Determine the [X, Y] coordinate at the center of the cell enclosing the given text.  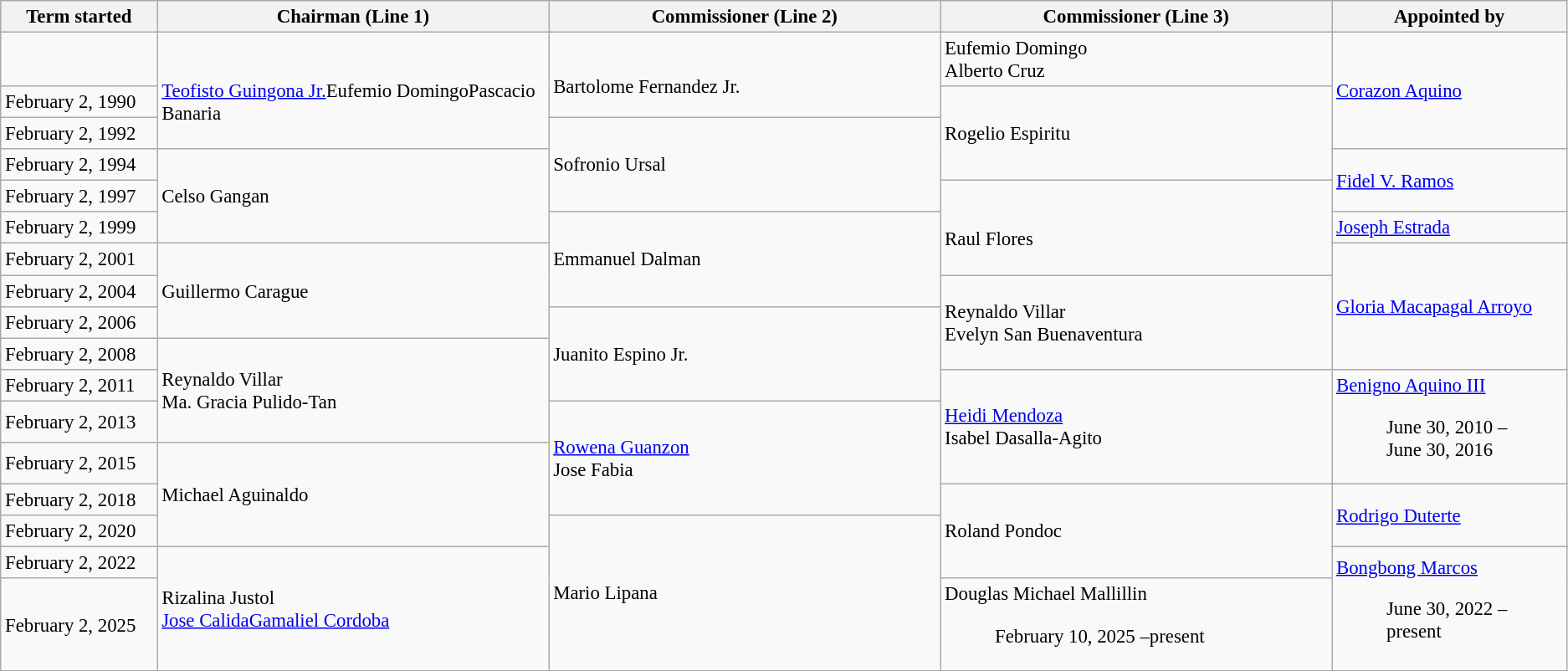
Michael Aguinaldo [353, 495]
Joseph Estrada [1449, 228]
Juanito Espino Jr. [745, 353]
February 2, 2011 [79, 385]
February 2, 2013 [79, 422]
Rogelio Espiritu [1136, 134]
February 2, 1997 [79, 197]
February 2, 2004 [79, 291]
Appointed by [1449, 17]
Reynaldo VillarEvelyn San Buenaventura [1136, 323]
Term started [79, 17]
Celso Gangan [353, 196]
February 2, 2020 [79, 531]
February 2, 2008 [79, 354]
February 2, 2022 [79, 563]
February 2, 2006 [79, 322]
February 2, 1992 [79, 134]
Sofronio Ursal [745, 166]
Corazon Aquino [1449, 91]
February 2, 1994 [79, 165]
Reynaldo VillarMa. Gracia Pulido-Tan [353, 390]
Commissioner (Line 3) [1136, 17]
Raul Flores [1136, 228]
Rodrigo Duterte [1449, 515]
Bartolome Fernandez Jr. [745, 75]
Guillermo Carague [353, 291]
Bongbong MarcosJune 30, 2022 – present [1449, 609]
Benigno Aquino IIIJune 30, 2010 – June 30, 2016 [1449, 427]
February 2, 2018 [79, 500]
February 2, 2025 [79, 624]
Douglas Michael MallillinFebruary 10, 2025 –present [1136, 624]
February 2, 2015 [79, 464]
Teofisto Guingona Jr.Eufemio DomingoPascacio Banaria [353, 91]
February 2, 1999 [79, 228]
Eufemio DomingoAlberto Cruz [1136, 60]
Heidi MendozaIsabel Dasalla-Agito [1136, 427]
Commissioner (Line 2) [745, 17]
Mario Lipana [745, 592]
Emmanuel Dalman [745, 259]
Chairman (Line 1) [353, 17]
Rizalina JustolJose CalidaGamaliel Cordoba [353, 609]
Gloria Macapagal Arroyo [1449, 306]
Rowena GuanzonJose Fabia [745, 458]
February 2, 1990 [79, 102]
Roland Pondoc [1136, 532]
February 2, 2001 [79, 259]
Fidel V. Ramos [1449, 181]
